Determine the [X, Y] coordinate at the center of the cell enclosing the given text.  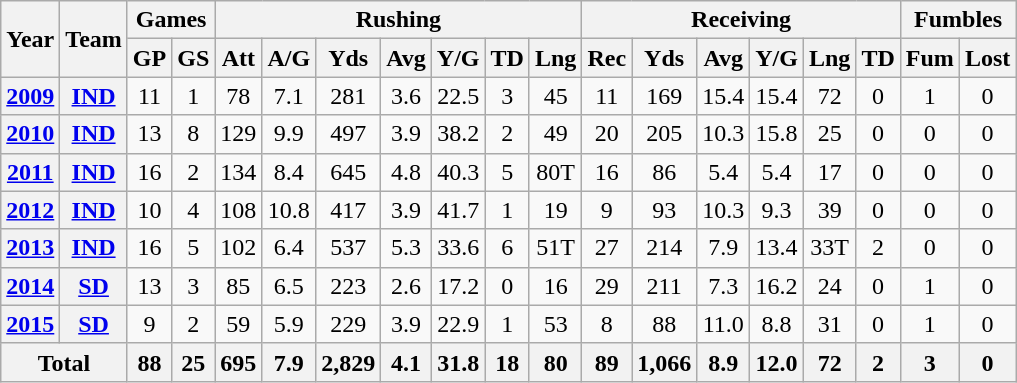
695 [238, 362]
19 [555, 210]
2009 [30, 96]
6.5 [289, 286]
2010 [30, 134]
GS [194, 58]
8.8 [777, 324]
2012 [30, 210]
Rec [607, 58]
89 [607, 362]
6 [507, 248]
22.9 [458, 324]
281 [348, 96]
6.4 [289, 248]
49 [555, 134]
45 [555, 96]
85 [238, 286]
17.2 [458, 286]
8.9 [724, 362]
2,829 [348, 362]
Fum [930, 58]
Games [170, 20]
Fumbles [958, 20]
2.6 [406, 286]
645 [348, 172]
16.2 [777, 286]
134 [238, 172]
33T [829, 248]
31.8 [458, 362]
4.1 [406, 362]
11.0 [724, 324]
13.4 [777, 248]
417 [348, 210]
2015 [30, 324]
2014 [30, 286]
Lost [987, 58]
80 [555, 362]
2011 [30, 172]
5.3 [406, 248]
9.9 [289, 134]
15.8 [777, 134]
93 [664, 210]
51T [555, 248]
229 [348, 324]
10 [149, 210]
27 [607, 248]
38.2 [458, 134]
20 [607, 134]
5.9 [289, 324]
211 [664, 286]
497 [348, 134]
41.7 [458, 210]
Total [64, 362]
A/G [289, 58]
7.1 [289, 96]
Receiving [741, 20]
223 [348, 286]
80T [555, 172]
129 [238, 134]
22.5 [458, 96]
78 [238, 96]
12.0 [777, 362]
53 [555, 324]
169 [664, 96]
86 [664, 172]
537 [348, 248]
2013 [30, 248]
102 [238, 248]
205 [664, 134]
24 [829, 286]
9.3 [777, 210]
Rushing [398, 20]
39 [829, 210]
GP [149, 58]
31 [829, 324]
59 [238, 324]
29 [607, 286]
Year [30, 39]
4 [194, 210]
17 [829, 172]
3.6 [406, 96]
7.3 [724, 286]
214 [664, 248]
4.8 [406, 172]
1,066 [664, 362]
33.6 [458, 248]
10.8 [289, 210]
8.4 [289, 172]
40.3 [458, 172]
Att [238, 58]
108 [238, 210]
18 [507, 362]
Team [94, 39]
